Find where the given text appears and provide that cell's center as [x, y] coordinate. 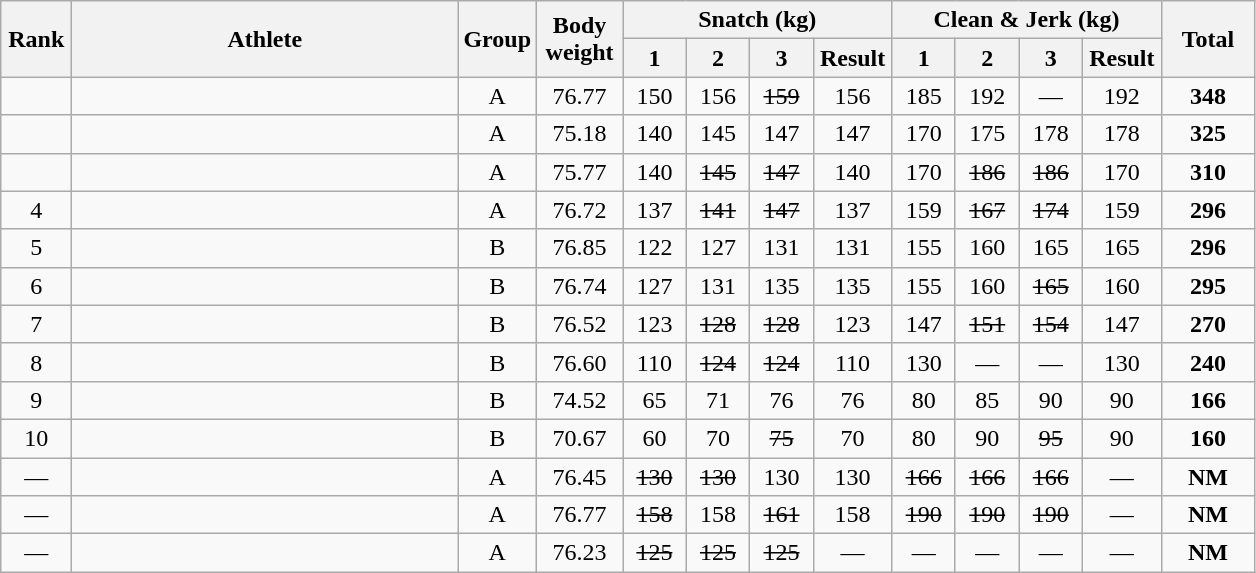
161 [782, 515]
185 [924, 96]
Body weight [580, 39]
Clean & Jerk (kg) [1026, 20]
75.77 [580, 172]
76.23 [580, 553]
76.52 [580, 324]
70.67 [580, 438]
9 [36, 400]
295 [1208, 286]
4 [36, 210]
240 [1208, 362]
Group [498, 39]
76.74 [580, 286]
76.85 [580, 248]
325 [1208, 134]
Rank [36, 39]
76.72 [580, 210]
174 [1051, 210]
76.45 [580, 477]
8 [36, 362]
75.18 [580, 134]
6 [36, 286]
154 [1051, 324]
76.60 [580, 362]
122 [655, 248]
71 [718, 400]
150 [655, 96]
60 [655, 438]
Athlete [265, 39]
141 [718, 210]
95 [1051, 438]
5 [36, 248]
151 [987, 324]
Total [1208, 39]
348 [1208, 96]
74.52 [580, 400]
310 [1208, 172]
270 [1208, 324]
175 [987, 134]
65 [655, 400]
85 [987, 400]
75 [782, 438]
7 [36, 324]
10 [36, 438]
167 [987, 210]
Snatch (kg) [758, 20]
